Return the [x, y] coordinate for the center point of the cell that contains the specified text.  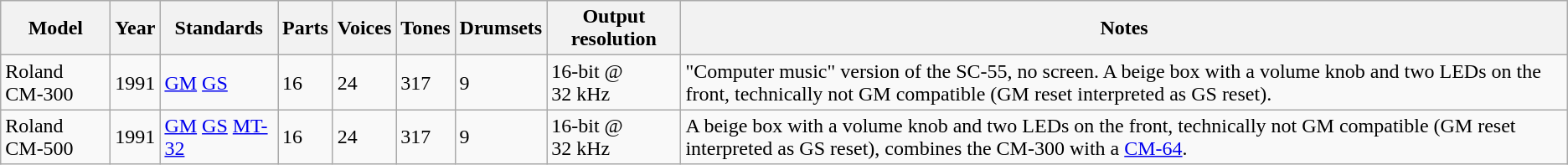
Standards [219, 28]
GM GS MT-32 [219, 137]
Year [136, 28]
Parts [306, 28]
Notes [1124, 28]
Voices [364, 28]
GM GS [219, 82]
Model [55, 28]
Roland CM-300 [55, 82]
Output resolution [614, 28]
Drumsets [501, 28]
Tones [426, 28]
Roland CM-500 [55, 137]
